Scan for the cell matching the given text and deliver its [X, Y] coordinate at center. 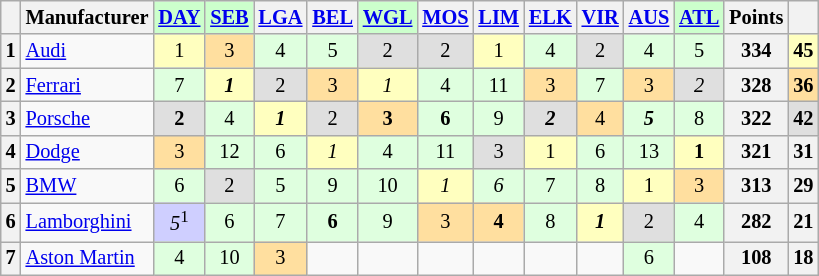
ATL [699, 17]
36 [803, 85]
328 [756, 85]
313 [756, 186]
Manufacturer [88, 17]
AUS [649, 17]
108 [756, 258]
MOS [445, 17]
WGL [388, 17]
Dodge [88, 152]
282 [756, 222]
LIM [498, 17]
51 [179, 222]
Porsche [88, 118]
322 [756, 118]
334 [756, 51]
BMW [88, 186]
Audi [88, 51]
45 [803, 51]
Aston Martin [88, 258]
18 [803, 258]
Ferrari [88, 85]
29 [803, 186]
42 [803, 118]
31 [803, 152]
13 [649, 152]
21 [803, 222]
ELK [550, 17]
321 [756, 152]
Lamborghini [88, 222]
12 [229, 152]
SEB [229, 17]
DAY [179, 17]
Points [756, 17]
BEL [332, 17]
VIR [600, 17]
LGA [281, 17]
